Return (x, y) of the center of cell containing provided text 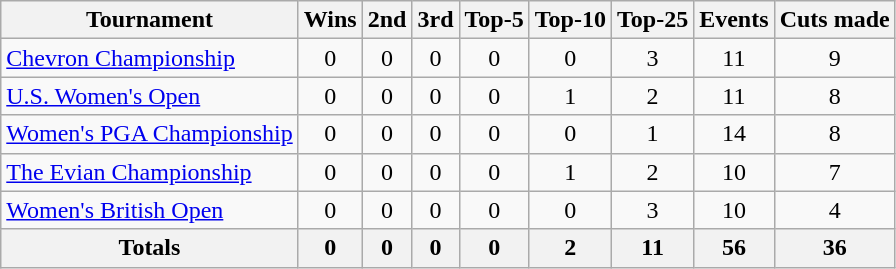
Cuts made (834, 20)
2nd (387, 20)
Women's PGA Championship (150, 134)
9 (834, 58)
Top-5 (494, 20)
Wins (330, 20)
Events (734, 20)
Tournament (150, 20)
56 (734, 248)
4 (834, 210)
14 (734, 134)
Chevron Championship (150, 58)
7 (834, 172)
3rd (436, 20)
Totals (150, 248)
The Evian Championship (150, 172)
Top-25 (652, 20)
U.S. Women's Open (150, 96)
Women's British Open (150, 210)
Top-10 (570, 20)
36 (834, 248)
